Return [X, Y] of the center of cell containing provided text 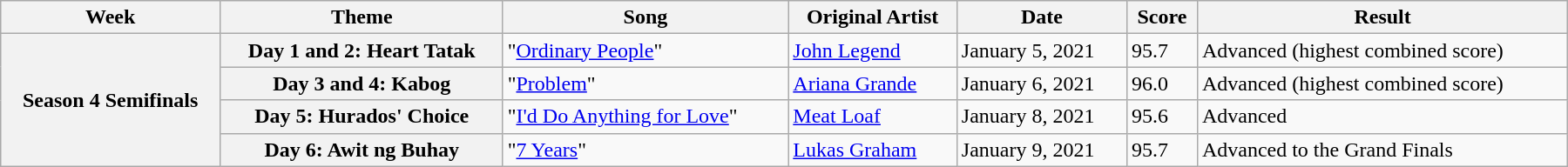
January 8, 2021 [1042, 117]
Day 5: Hurados' Choice [362, 117]
Meat Loaf [873, 117]
"I'd Do Anything for Love" [645, 117]
95.6 [1162, 117]
January 5, 2021 [1042, 50]
Advanced to the Grand Finals [1382, 150]
John Legend [873, 50]
Result [1382, 17]
Ariana Grande [873, 83]
Theme [362, 17]
Advanced [1382, 117]
"7 Years" [645, 150]
Day 6: Awit ng Buhay [362, 150]
"Problem" [645, 83]
Season 4 Semifinals [110, 100]
Day 1 and 2: Heart Tatak [362, 50]
96.0 [1162, 83]
Score [1162, 17]
January 6, 2021 [1042, 83]
Original Artist [873, 17]
Day 3 and 4: Kabog [362, 83]
Date [1042, 17]
Week [110, 17]
Song [645, 17]
Lukas Graham [873, 150]
January 9, 2021 [1042, 150]
"Ordinary People" [645, 50]
